Return [X, Y] of the center of cell containing provided text 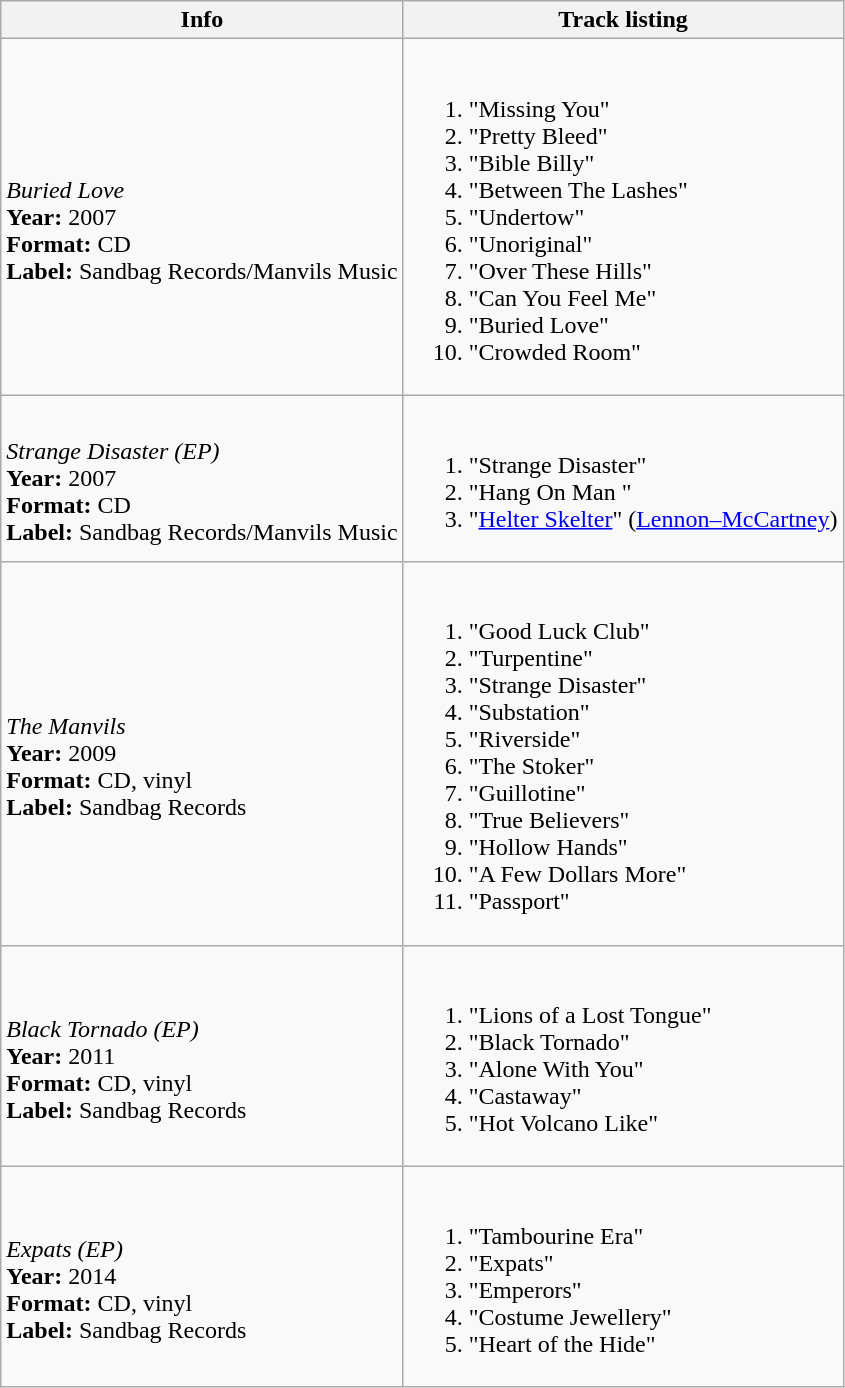
Black Tornado (EP) Year: 2011 Format: CD, vinyl Label: Sandbag Records [202, 1056]
Strange Disaster (EP) Year: 2007 Format: CD Label: Sandbag Records/Manvils Music [202, 478]
Buried Love Year: 2007 Format: CD Label: Sandbag Records/Manvils Music [202, 217]
Expats (EP) Year: 2014 Format: CD, vinyl Label: Sandbag Records [202, 1276]
"Tambourine Era""Expats""Emperors""Costume Jewellery""Heart of the Hide" [623, 1276]
Track listing [623, 20]
"Strange Disaster""Hang On Man ""Helter Skelter" (Lennon–McCartney) [623, 478]
"Missing You""Pretty Bleed""Bible Billy""Between The Lashes""Undertow""Unoriginal""Over These Hills""Can You Feel Me""Buried Love""Crowded Room" [623, 217]
Info [202, 20]
"Lions of a Lost Tongue""Black Tornado""Alone With You""Castaway""Hot Volcano Like" [623, 1056]
The Manvils Year: 2009 Format: CD, vinyl Label: Sandbag Records [202, 754]
